Find where the given text appears and provide that cell's center as [x, y] coordinate. 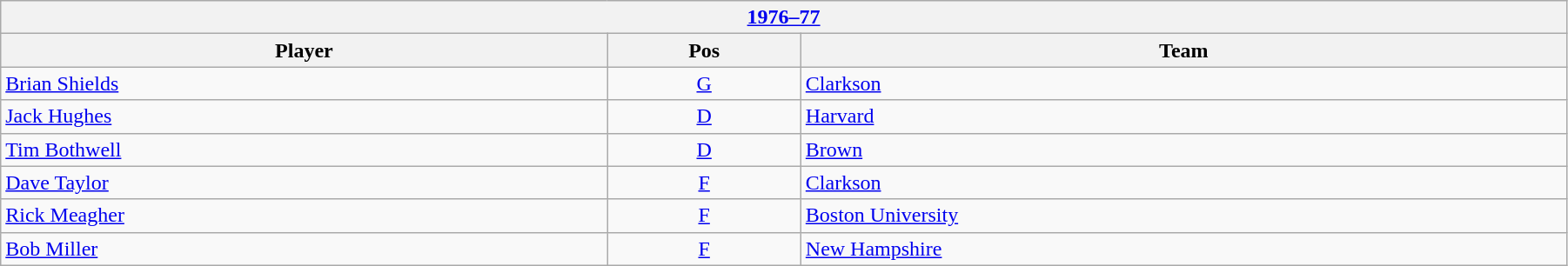
Team [1183, 50]
Dave Taylor [305, 183]
1976–77 [784, 17]
Jack Hughes [305, 116]
Brown [1183, 150]
Pos [704, 50]
Bob Miller [305, 249]
Rick Meagher [305, 216]
New Hampshire [1183, 249]
Harvard [1183, 116]
Brian Shields [305, 83]
Player [305, 50]
G [704, 83]
Boston University [1183, 216]
Tim Bothwell [305, 150]
